For the text-containing cell, return its midpoint in (x, y) coordinate format. 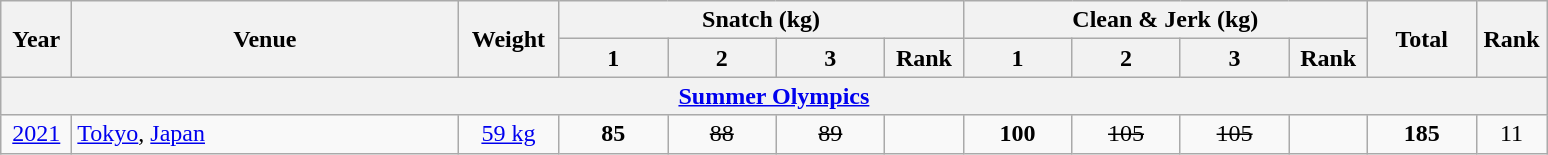
Tokyo, Japan (265, 134)
59 kg (508, 134)
Weight (508, 39)
Snatch (kg) (761, 20)
88 (722, 134)
2021 (36, 134)
85 (614, 134)
Total (1422, 39)
Year (36, 39)
11 (1512, 134)
Venue (265, 39)
Summer Olympics (774, 96)
Clean & Jerk (kg) (1165, 20)
185 (1422, 134)
100 (1018, 134)
89 (830, 134)
